Identify which cell holds the provided text, then report its (X, Y) central coordinate. 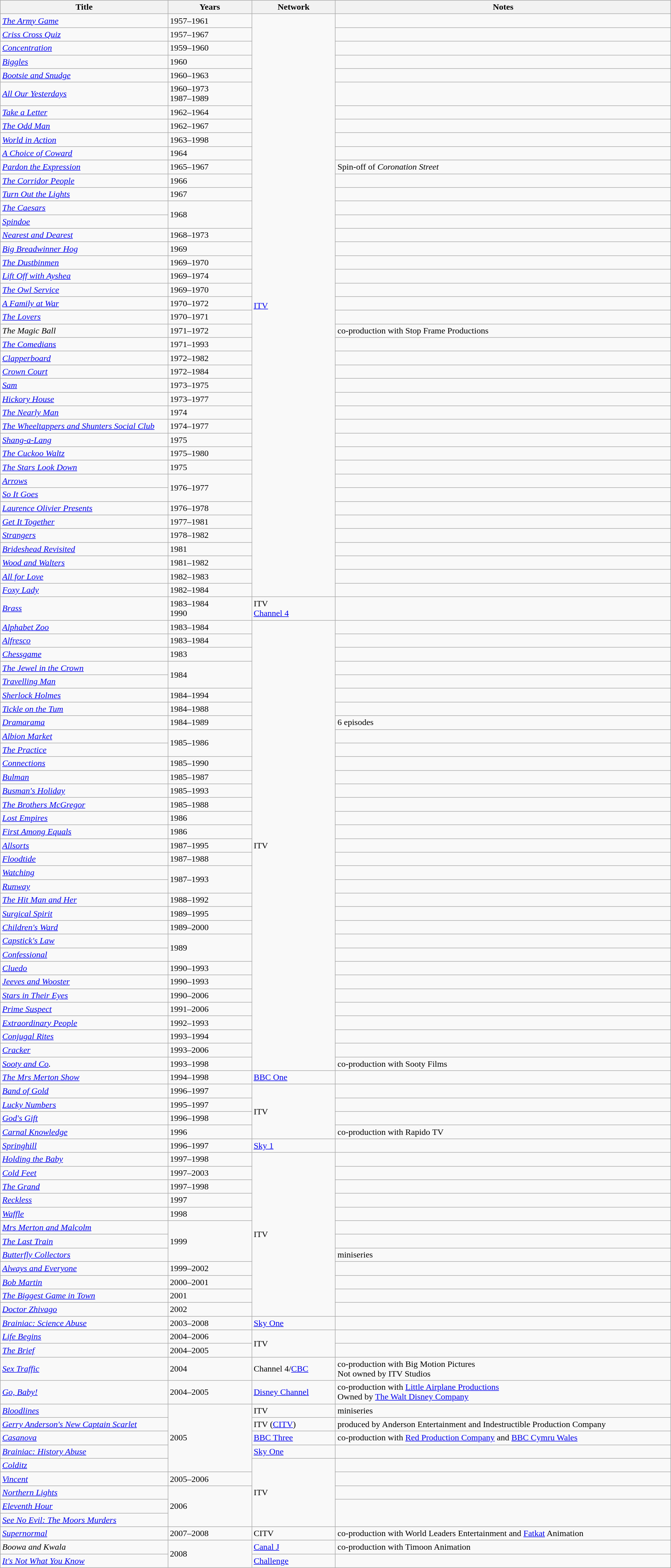
Sky 1 (294, 1146)
1996 (210, 1132)
Boowa and Kwala (84, 1547)
The Owl Service (84, 290)
1972–1984 (210, 371)
Nearest and Dearest (84, 235)
Vincent (84, 1479)
Brass (84, 608)
Gerry Anderson's New Captain Scarlet (84, 1424)
co-production with Timoon Animation (503, 1547)
Conjugal Rites (84, 1036)
2001 (210, 1296)
Band of Gold (84, 1091)
1960–19731987–1989 (210, 94)
1984–1989 (210, 723)
1968–1973 (210, 235)
1970–1972 (210, 303)
1995–1997 (210, 1105)
1973–1977 (210, 399)
It's Not What You Know (84, 1561)
1981 (210, 549)
co-production with Stop Frame Productions (503, 331)
1962–1967 (210, 126)
Allsorts (84, 845)
Notes (503, 7)
Springhill (84, 1146)
The Practice (84, 750)
Alfresco (84, 641)
Busman's Holiday (84, 791)
1969 (210, 249)
1999–2002 (210, 1268)
produced by Anderson Entertainment and Indestructible Production Company (503, 1424)
1993–1994 (210, 1036)
Disney Channel (294, 1392)
1993–1998 (210, 1064)
1978–1982 (210, 535)
1967 (210, 194)
All for Love (84, 576)
1971–1993 (210, 344)
Canal J (294, 1547)
Waffle (84, 1214)
The Grand (84, 1186)
Bulman (84, 777)
1983–19841990 (210, 608)
1993–2006 (210, 1050)
1983 (210, 654)
Sam (84, 385)
1981–1982 (210, 563)
Take a Letter (84, 112)
2002 (210, 1309)
Surgical Spirit (84, 914)
Hickory House (84, 399)
1960 (210, 62)
co-production with World Leaders Entertainment and Fatkat Animation (503, 1534)
The Corridor People (84, 180)
1964 (210, 153)
Connections (84, 763)
1985–1988 (210, 804)
Doctor Zhivago (84, 1309)
Albion Market (84, 736)
1989–1995 (210, 914)
God's Gift (84, 1118)
Brainiac: Science Abuse (84, 1323)
The Biggest Game in Town (84, 1296)
1971–1972 (210, 331)
Channel 4/CBC (294, 1369)
1984–1994 (210, 695)
2004–2006 (210, 1337)
Concentration (84, 48)
1994–1998 (210, 1077)
Lost Empires (84, 818)
BBC One (294, 1077)
1976–1977 (210, 488)
1984–1988 (210, 709)
1966 (210, 180)
Chessgame (84, 654)
Get It Together (84, 522)
CITV (294, 1534)
1985–1987 (210, 777)
2004 (210, 1369)
Turn Out the Lights (84, 194)
The Hit Man and Her (84, 900)
Always and Everyone (84, 1268)
The Comedians (84, 344)
1987–1995 (210, 845)
1988–1992 (210, 900)
The Brief (84, 1350)
1989–2000 (210, 927)
1990–2006 (210, 995)
Bootsie and Snudge (84, 75)
BBC Three (294, 1438)
The Odd Man (84, 126)
1960–1963 (210, 75)
Children's Ward (84, 927)
Challenge (294, 1561)
Shang-a-Lang (84, 440)
The Mrs Merton Show (84, 1077)
The Last Train (84, 1241)
Biggles (84, 62)
1991–2006 (210, 1009)
Holding the Baby (84, 1159)
World in Action (84, 139)
Capstick's Law (84, 941)
The Brothers McGregor (84, 804)
1999 (210, 1241)
Cluedo (84, 968)
1972–1982 (210, 358)
The Cuckoo Waltz (84, 454)
2003–2008 (210, 1323)
Big Breadwinner Hog (84, 249)
Spindoe (84, 222)
Bloodlines (84, 1411)
1969–1974 (210, 276)
1957–1961 (210, 21)
ITV (CITV) (294, 1424)
See No Evil: The Moors Murders (84, 1520)
Network (294, 7)
1975–1980 (210, 454)
Mrs Merton and Malcolm (84, 1227)
co-production with Big Motion PicturesNot owned by ITV Studios (503, 1369)
Extraordinary People (84, 1023)
co-production with Sooty Films (503, 1064)
2008 (210, 1554)
Arrows (84, 481)
1985–1993 (210, 791)
Butterfly Collectors (84, 1255)
Brainiac: History Abuse (84, 1451)
Stars in Their Eyes (84, 995)
The Magic Ball (84, 331)
Wood and Walters (84, 563)
1965–1967 (210, 167)
Title (84, 7)
Sherlock Holmes (84, 695)
Brideshead Revisited (84, 549)
co-production with Little Airplane ProductionsOwned by The Walt Disney Company (503, 1392)
Lucky Numbers (84, 1105)
2007–2008 (210, 1534)
Foxy Lady (84, 590)
1992–1993 (210, 1023)
Supernormal (84, 1534)
Cracker (84, 1050)
Jeeves and Wooster (84, 982)
Clapperboard (84, 358)
Spin-off of Coronation Street (503, 167)
Criss Cross Quiz (84, 34)
Pardon the Expression (84, 167)
Casanova (84, 1438)
Reckless (84, 1200)
Colditz (84, 1465)
Strangers (84, 535)
Prime Suspect (84, 1009)
Eleventh Hour (84, 1506)
1982–1984 (210, 590)
Sooty and Co. (84, 1064)
1970–1971 (210, 317)
Bob Martin (84, 1282)
1989 (210, 948)
1963–1998 (210, 139)
The Caesars (84, 208)
co-production with Rapido TV (503, 1132)
Carnal Knowledge (84, 1132)
1997 (210, 1200)
1974 (210, 413)
A Family at War (84, 303)
1957–1967 (210, 34)
1998 (210, 1214)
ITVChannel 4 (294, 608)
Alphabet Zoo (84, 627)
Crown Court (84, 371)
Years (210, 7)
Go, Baby! (84, 1392)
The Nearly Man (84, 413)
1987–1988 (210, 859)
Confessional (84, 954)
1997–2003 (210, 1173)
Watching (84, 873)
1984 (210, 675)
Travelling Man (84, 682)
The Army Game (84, 21)
1968 (210, 215)
Tickle on the Tum (84, 709)
Runway (84, 886)
co-production with Red Production Company and BBC Cymru Wales (503, 1438)
1974–1977 (210, 426)
1962–1964 (210, 112)
First Among Equals (84, 832)
2005–2006 (210, 1479)
Northern Lights (84, 1492)
1982–1983 (210, 576)
The Jewel in the Crown (84, 668)
All Our Yesterdays (84, 94)
Life Begins (84, 1337)
Dramarama (84, 723)
1977–1981 (210, 522)
So It Goes (84, 494)
1959–1960 (210, 48)
1985–1990 (210, 763)
2000–2001 (210, 1282)
1973–1975 (210, 385)
1996–1998 (210, 1118)
The Stars Look Down (84, 467)
2005 (210, 1438)
The Wheeltappers and Shunters Social Club (84, 426)
1985–1986 (210, 743)
Cold Feet (84, 1173)
1987–1993 (210, 880)
Floodtide (84, 859)
Sex Traffic (84, 1369)
A Choice of Coward (84, 153)
Laurence Olivier Presents (84, 508)
The Lovers (84, 317)
Lift Off with Ayshea (84, 276)
6 episodes (503, 723)
The Dustbinmen (84, 262)
2006 (210, 1506)
1976–1978 (210, 508)
